For the text-containing cell, return its midpoint in (x, y) coordinate format. 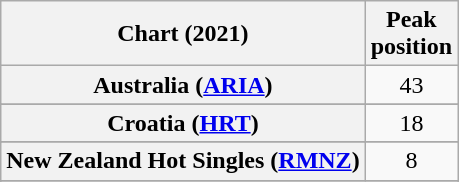
New Zealand Hot Singles (RMNZ) (183, 161)
18 (411, 123)
8 (411, 161)
43 (411, 85)
Australia (ARIA) (183, 85)
Chart (2021) (183, 34)
Peakposition (411, 34)
Croatia (HRT) (183, 123)
